Scan for the cell matching the given text and deliver its [X, Y] coordinate at center. 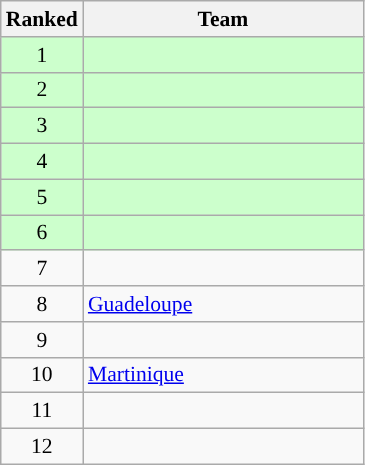
8 [42, 304]
2 [42, 90]
5 [42, 197]
Guadeloupe [223, 304]
11 [42, 411]
3 [42, 126]
9 [42, 340]
12 [42, 447]
Ranked [42, 19]
Martinique [223, 375]
4 [42, 162]
1 [42, 55]
10 [42, 375]
Team [223, 19]
7 [42, 269]
6 [42, 233]
